Identify which cell holds the provided text, then report its [X, Y] central coordinate. 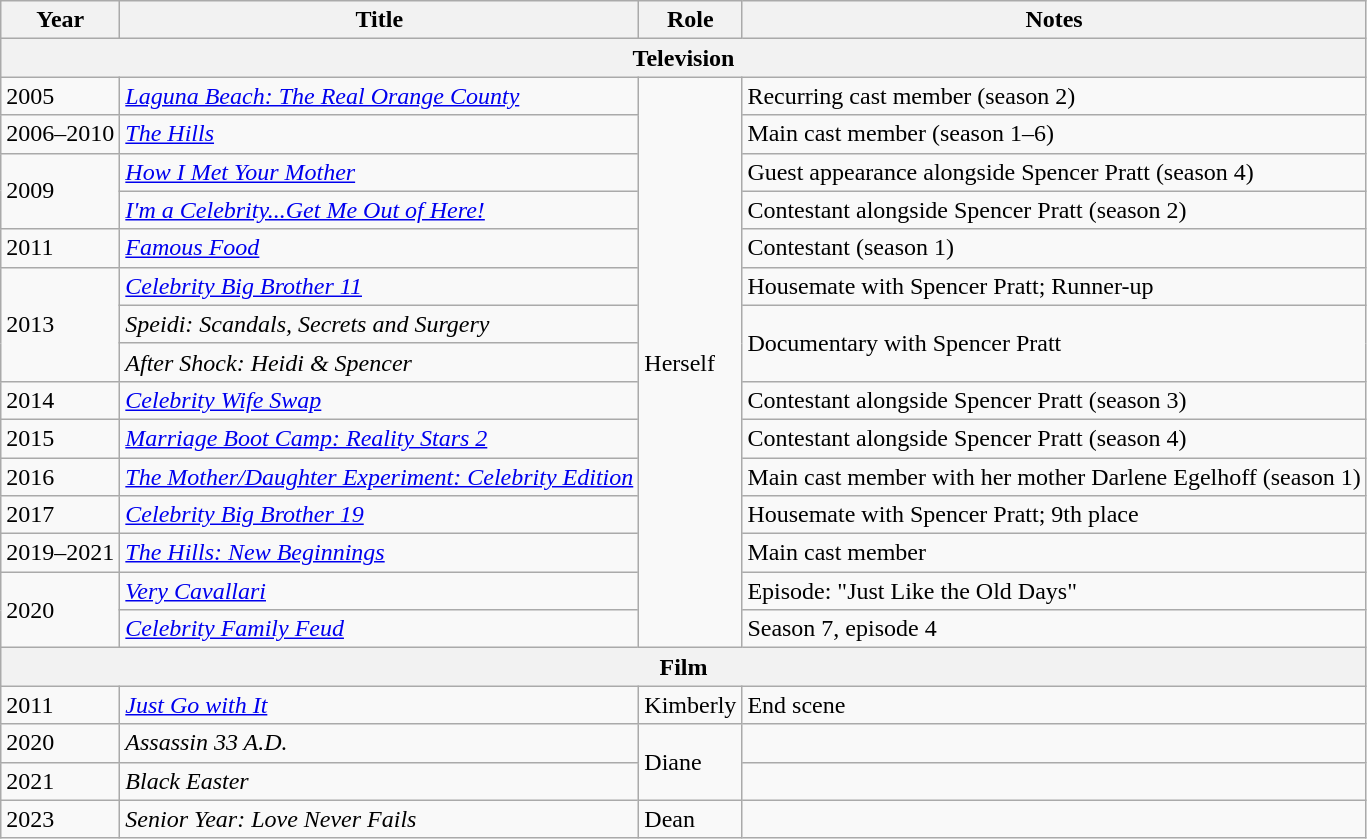
Documentary with Spencer Pratt [1054, 343]
Episode: "Just Like the Old Days" [1054, 591]
Famous Food [380, 248]
2006–2010 [60, 134]
Main cast member (season 1–6) [1054, 134]
Assassin 33 A.D. [380, 743]
Senior Year: Love Never Fails [380, 819]
Housemate with Spencer Pratt; Runner-up [1054, 286]
Film [684, 667]
After Shock: Heidi & Spencer [380, 362]
Television [684, 58]
Contestant (season 1) [1054, 248]
The Mother/Daughter Experiment: Celebrity Edition [380, 477]
Recurring cast member (season 2) [1054, 96]
2016 [60, 477]
Celebrity Family Feud [380, 629]
Celebrity Big Brother 19 [380, 515]
End scene [1054, 705]
Contestant alongside Spencer Pratt (season 2) [1054, 210]
Season 7, episode 4 [1054, 629]
2009 [60, 191]
2023 [60, 819]
Very Cavallari [380, 591]
The Hills [380, 134]
Contestant alongside Spencer Pratt (season 4) [1054, 438]
Main cast member with her mother Darlene Egelhoff (season 1) [1054, 477]
Celebrity Big Brother 11 [380, 286]
Housemate with Spencer Pratt; 9th place [1054, 515]
Title [380, 20]
2019–2021 [60, 553]
Year [60, 20]
I'm a Celebrity...Get Me Out of Here! [380, 210]
Celebrity Wife Swap [380, 400]
Black Easter [380, 781]
Notes [1054, 20]
Role [690, 20]
Kimberly [690, 705]
2005 [60, 96]
Marriage Boot Camp: Reality Stars 2 [380, 438]
Herself [690, 362]
2014 [60, 400]
2021 [60, 781]
Speidi: Scandals, Secrets and Surgery [380, 324]
2013 [60, 324]
Contestant alongside Spencer Pratt (season 3) [1054, 400]
Main cast member [1054, 553]
How I Met Your Mother [380, 172]
Just Go with It [380, 705]
Dean [690, 819]
Laguna Beach: The Real Orange County [380, 96]
2017 [60, 515]
2015 [60, 438]
The Hills: New Beginnings [380, 553]
Guest appearance alongside Spencer Pratt (season 4) [1054, 172]
Diane [690, 762]
